Scan for the cell matching the given text and deliver its [X, Y] coordinate at center. 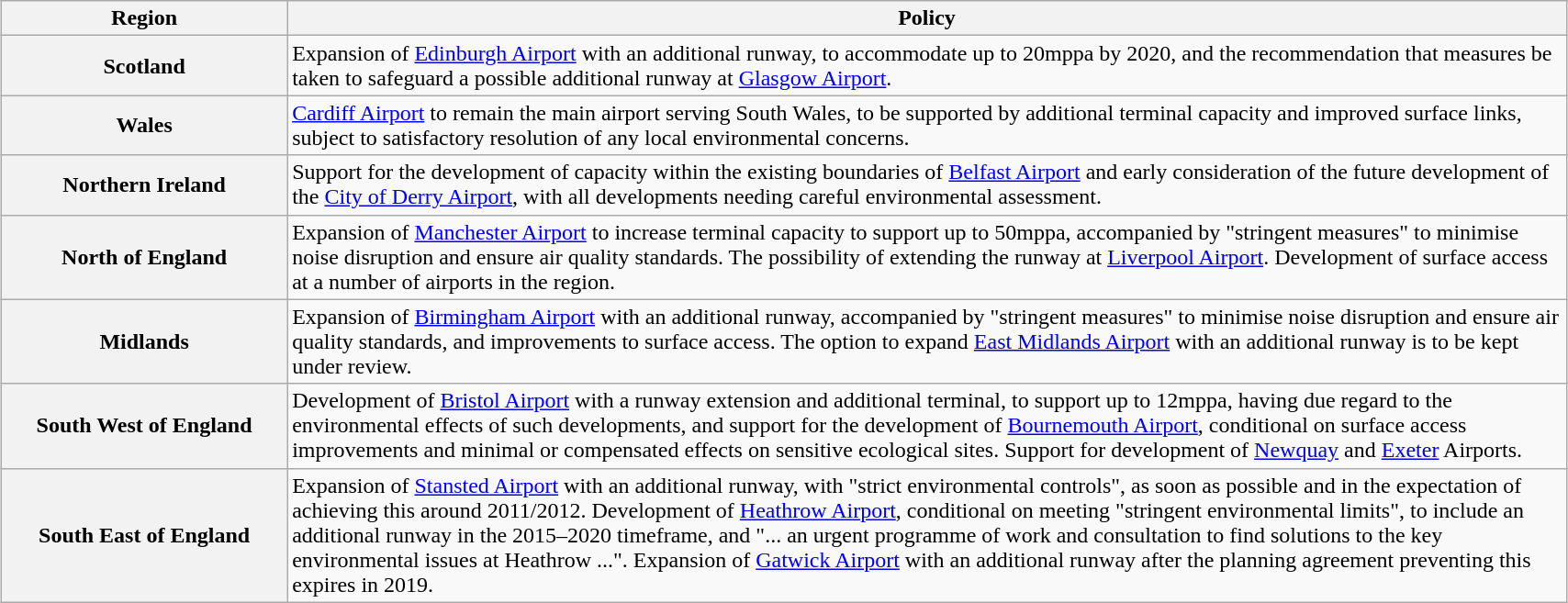
South West of England [145, 426]
North of England [145, 257]
Scotland [145, 66]
Midlands [145, 341]
Northern Ireland [145, 185]
Policy [927, 18]
South East of England [145, 535]
Wales [145, 125]
Region [145, 18]
